Return the [x, y] coordinate for the center point of the cell that contains the specified text.  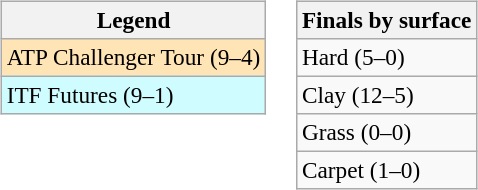
Hard (5–0) [387, 57]
Clay (12–5) [387, 95]
Legend [133, 20]
Carpet (1–0) [387, 171]
ITF Futures (9–1) [133, 95]
Grass (0–0) [387, 133]
ATP Challenger Tour (9–4) [133, 57]
Finals by surface [387, 20]
